Provide the [x, y] coordinate of the cell's center where the given text is located.  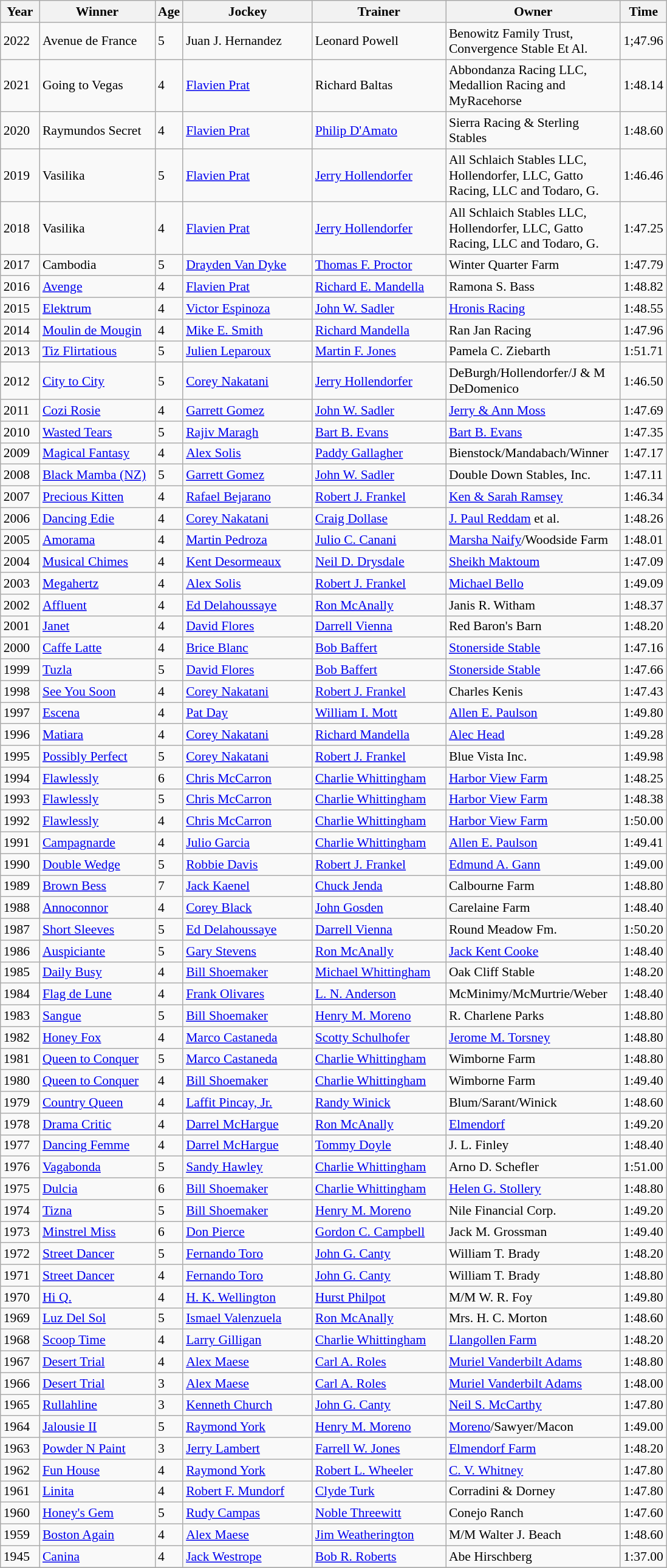
Marsha Naify/Woodside Farm [533, 540]
1960 [20, 1513]
Powder N Paint [97, 1448]
Bob R. Roberts [379, 1556]
1977 [20, 1145]
2005 [20, 540]
2001 [20, 626]
Flag de Lune [97, 994]
Abe Hirschberg [533, 1556]
J. L. Finley [533, 1145]
Boston Again [97, 1535]
Minstrel Miss [97, 1232]
Age [169, 12]
1972 [20, 1254]
Scotty Schulhofer [379, 1037]
Avenge [97, 287]
Elmendorf [533, 1124]
1993 [20, 799]
Farrell W. Jones [379, 1448]
1968 [20, 1340]
2009 [20, 453]
1976 [20, 1167]
Going to Vegas [97, 86]
Abbondanza Racing LLC, Medallion Racing and MyRacehorse [533, 86]
Robert L. Wheeler [379, 1470]
1:47.69 [643, 410]
John Gosden [379, 908]
2004 [20, 562]
1965 [20, 1405]
Benowitz Family Trust, Convergence Stable Et Al. [533, 41]
Daily Busy [97, 972]
Juan J. Hernandez [248, 41]
Conejo Ranch [533, 1513]
1:48.38 [643, 799]
Blue Vista Inc. [533, 756]
1985 [20, 972]
1983 [20, 1016]
Larry Gilligan [248, 1340]
Dulcia [97, 1189]
1:50.00 [643, 821]
Ismael Valenzuela [248, 1319]
Escena [97, 713]
2015 [20, 308]
Richard Baltas [379, 86]
1:49.41 [643, 843]
1992 [20, 821]
Edmund A. Gann [533, 864]
1980 [20, 1081]
2010 [20, 432]
See You Soon [97, 691]
1:47.16 [643, 648]
Drama Critic [97, 1124]
1:50.20 [643, 929]
M/M W. R. Foy [533, 1297]
Luz Del Sol [97, 1319]
Corradini & Dorney [533, 1492]
Cambodia [97, 265]
1963 [20, 1448]
1:47.96 [643, 330]
1991 [20, 843]
Tizna [97, 1210]
Victor Espinoza [248, 308]
Raymundos Secret [97, 131]
1988 [20, 908]
1:48.25 [643, 778]
1970 [20, 1297]
Jack Westrope [248, 1556]
Blum/Sarant/Winick [533, 1102]
Winter Quarter Farm [533, 265]
C. V. Whitney [533, 1470]
Brown Bess [97, 886]
Drayden Van Dyke [248, 265]
1:47.60 [643, 1513]
Pamela C. Ziebarth [533, 351]
Helen G. Stollery [533, 1189]
1979 [20, 1102]
Hurst Philpot [379, 1297]
Tuzla [97, 670]
Double Wedge [97, 864]
Dancing Femme [97, 1145]
1998 [20, 691]
1:51.00 [643, 1167]
Ran Jan Racing [533, 330]
1;47.96 [643, 41]
Charles Kenis [533, 691]
McMinimy/McMurtrie/Weber [533, 994]
2014 [20, 330]
Hronis Racing [533, 308]
Vagabonda [97, 1167]
Elmendorf Farm [533, 1448]
1966 [20, 1383]
Llangollen Farm [533, 1340]
M/M Walter J. Beach [533, 1535]
Kenneth Church [248, 1405]
1:48.55 [643, 308]
Owner [533, 12]
1975 [20, 1189]
Neil S. McCarthy [533, 1405]
1:47.09 [643, 562]
Jalousie II [97, 1427]
1990 [20, 864]
Hi Q. [97, 1297]
1984 [20, 994]
1:47.66 [643, 670]
Moulin de Mougin [97, 330]
Country Queen [97, 1102]
Elektrum [97, 308]
Frank Olivares [248, 994]
Cozi Rosie [97, 410]
Carelaine Farm [533, 908]
Michael Bello [533, 583]
2016 [20, 287]
Jim Weatherington [379, 1535]
Rudy Campas [248, 1513]
1:48.14 [643, 86]
Rullahline [97, 1405]
Time [643, 12]
Oak Cliff Stable [533, 972]
Year [20, 12]
Sandy Hawley [248, 1167]
Honey's Gem [97, 1513]
Fun House [97, 1470]
1987 [20, 929]
Robert F. Mundorf [248, 1492]
1989 [20, 886]
Leonard Powell [379, 41]
Noble Threewitt [379, 1513]
Jack Kaenel [248, 886]
Craig Dollase [379, 518]
1:48.26 [643, 518]
Thomas F. Proctor [379, 265]
Chuck Jenda [379, 886]
1:48.00 [643, 1383]
2008 [20, 475]
Jerome M. Torsney [533, 1037]
R. Charlene Parks [533, 1016]
2002 [20, 605]
Bienstock/Mandabach/Winner [533, 453]
Richard E. Mandella [379, 287]
Ramona S. Bass [533, 287]
2006 [20, 518]
1996 [20, 735]
1:49.09 [643, 583]
Michael Whittingham [379, 972]
William I. Mott [379, 713]
L. N. Anderson [379, 994]
1961 [20, 1492]
1969 [20, 1319]
Martin Pedroza [248, 540]
1962 [20, 1470]
Robbie Davis [248, 864]
1:46.46 [643, 176]
Megahertz [97, 583]
Pat Day [248, 713]
Gary Stevens [248, 951]
7 [169, 886]
1971 [20, 1275]
2020 [20, 131]
2022 [20, 41]
Jerry Lambert [248, 1448]
Janet [97, 626]
2021 [20, 86]
Auspiciante [97, 951]
1981 [20, 1059]
Round Meadow Fm. [533, 929]
Matiara [97, 735]
Moreno/Sawyer/Macon [533, 1427]
Affluent [97, 605]
Ken & Sarah Ramsey [533, 497]
2011 [20, 410]
Honey Fox [97, 1037]
1:47.79 [643, 265]
2000 [20, 648]
1982 [20, 1037]
Sangue [97, 1016]
Don Pierce [248, 1232]
Rafael Bejarano [248, 497]
1978 [20, 1124]
Canina [97, 1556]
Trainer [379, 12]
1:47.11 [643, 475]
Calbourne Farm [533, 886]
1:46.34 [643, 497]
1995 [20, 756]
Wasted Tears [97, 432]
Winner [97, 12]
Tommy Doyle [379, 1145]
Sheikh Maktoum [533, 562]
1:49.98 [643, 756]
Corey Black [248, 908]
2012 [20, 381]
1:47.43 [643, 691]
1945 [20, 1556]
J. Paul Reddam et al. [533, 518]
2017 [20, 265]
Jerry & Ann Moss [533, 410]
1:37.00 [643, 1556]
Magical Fantasy [97, 453]
Campagnarde [97, 843]
Jack Kent Cooke [533, 951]
Linita [97, 1492]
Sierra Racing & Sterling Stables [533, 131]
Janis R. Witham [533, 605]
Precious Kitten [97, 497]
2018 [20, 228]
Brice Blanc [248, 648]
Julien Leparoux [248, 351]
1994 [20, 778]
1973 [20, 1232]
Musical Chimes [97, 562]
Double Down Stables, Inc. [533, 475]
1:48.01 [643, 540]
City to City [97, 381]
Dancing Edie [97, 518]
Mrs. H. C. Morton [533, 1319]
Black Mamba (NZ) [97, 475]
1974 [20, 1210]
Kent Desormeaux [248, 562]
Nile Financial Corp. [533, 1210]
Julio Garcia [248, 843]
2007 [20, 497]
Caffe Latte [97, 648]
Short Sleeves [97, 929]
Martin F. Jones [379, 351]
Clyde Turk [379, 1492]
2013 [20, 351]
Neil D. Drysdale [379, 562]
2019 [20, 176]
1964 [20, 1427]
Paddy Gallagher [379, 453]
1:46.50 [643, 381]
Mike E. Smith [248, 330]
1986 [20, 951]
1967 [20, 1362]
DeBurgh/Hollendorfer/J & M DeDomenico [533, 381]
Possibly Perfect [97, 756]
Philip D'Amato [379, 131]
1:47.17 [643, 453]
Alec Head [533, 735]
H. K. Wellington [248, 1297]
Amorama [97, 540]
Randy Winick [379, 1102]
1:47.35 [643, 432]
Avenue de France [97, 41]
Jack M. Grossman [533, 1232]
Julio C. Canani [379, 540]
1999 [20, 670]
Tiz Flirtatious [97, 351]
1:47.25 [643, 228]
Annoconnor [97, 908]
Laffit Pincay, Jr. [248, 1102]
1:48.37 [643, 605]
Rajiv Maragh [248, 432]
Scoop Time [97, 1340]
Red Baron's Barn [533, 626]
1:48.82 [643, 287]
Jockey [248, 12]
1959 [20, 1535]
2003 [20, 583]
1:49.28 [643, 735]
1997 [20, 713]
Arno D. Schefler [533, 1167]
1:51.71 [643, 351]
Gordon C. Campbell [379, 1232]
